Extract the (x, y) coordinate from the center of the cell holding the provided text.  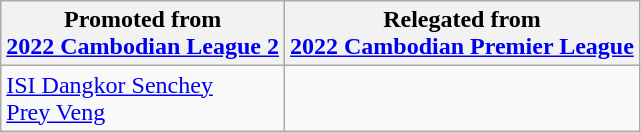
Relegated from2022 Cambodian Premier League (462, 34)
ISI Dangkor SencheyPrey Veng (143, 98)
Promoted from2022 Cambodian League 2 (143, 34)
